Identify which cell holds the provided text, then report its [X, Y] central coordinate. 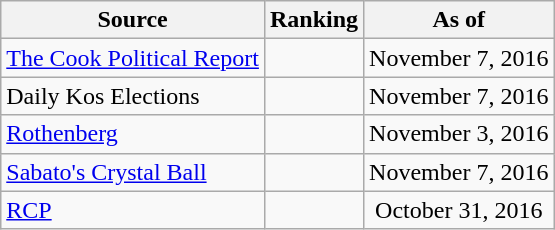
Daily Kos Elections [133, 96]
RCP [133, 210]
The Cook Political Report [133, 58]
Rothenberg [133, 134]
October 31, 2016 [459, 210]
As of [459, 20]
November 3, 2016 [459, 134]
Ranking [314, 20]
Sabato's Crystal Ball [133, 172]
Source [133, 20]
